Determine the [x, y] coordinate at the center of the cell enclosing the given text.  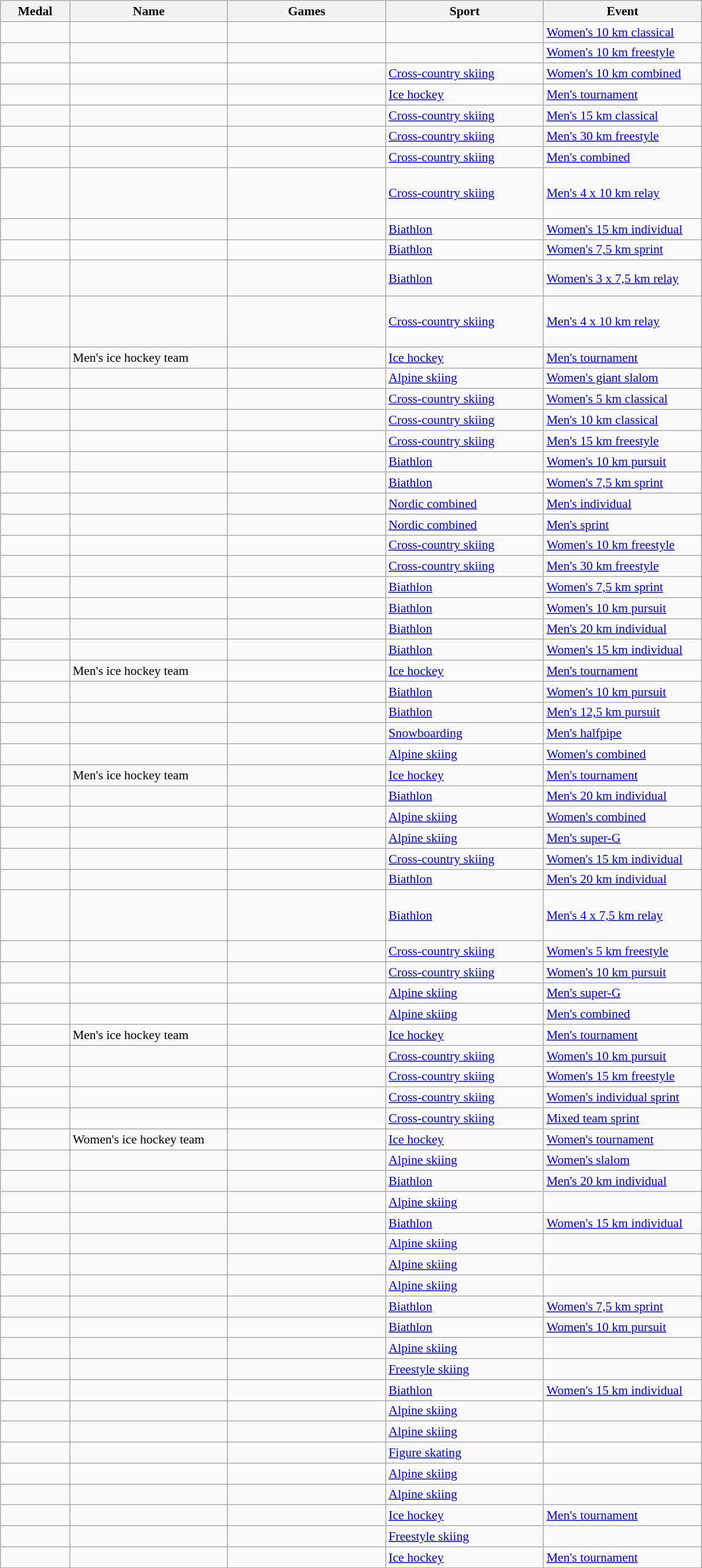
Mixed team sprint [623, 1119]
Name [149, 11]
Men's 12,5 km pursuit [623, 712]
Women's tournament [623, 1139]
Women's individual sprint [623, 1098]
Men's 15 km classical [623, 116]
Men's 10 km classical [623, 420]
Women's 3 x 7,5 km relay [623, 278]
Women's 10 km combined [623, 74]
Men's sprint [623, 525]
Women's 10 km classical [623, 32]
Medal [35, 11]
Men's individual [623, 504]
Women's 5 km classical [623, 399]
Women's 5 km freestyle [623, 952]
Figure skating [464, 1453]
Event [623, 11]
Men's halfpipe [623, 734]
Women's giant slalom [623, 378]
Men's 15 km freestyle [623, 441]
Women's ice hockey team [149, 1139]
Women's 15 km freestyle [623, 1077]
Games [306, 11]
Snowboarding [464, 734]
Men's 4 x 7,5 km relay [623, 916]
Women's slalom [623, 1160]
Sport [464, 11]
